Locate the cell with the specified text and output its [X, Y] center coordinate. 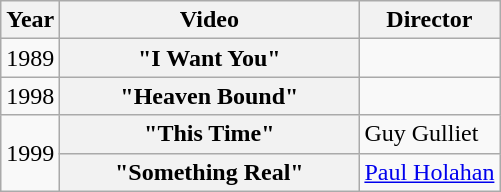
"I Want You" [210, 58]
"Something Real" [210, 172]
Guy Gulliet [430, 134]
Paul Holahan [430, 172]
Year [30, 20]
1998 [30, 96]
Director [430, 20]
"This Time" [210, 134]
Video [210, 20]
1999 [30, 153]
"Heaven Bound" [210, 96]
1989 [30, 58]
